Find where the given text appears and provide that cell's center as (X, Y) coordinate. 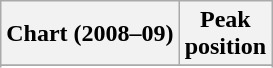
Chart (2008–09) (90, 34)
Peak position (225, 34)
